Provide the (X, Y) coordinate of the cell's center where the given text is located.  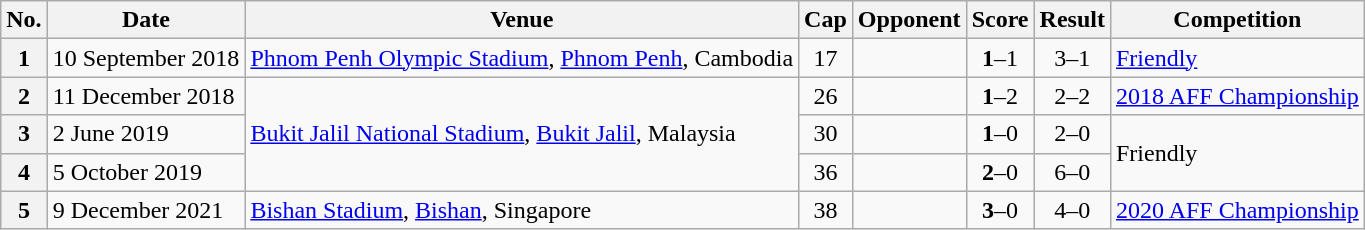
9 December 2021 (146, 210)
4 (24, 172)
Phnom Penh Olympic Stadium, Phnom Penh, Cambodia (522, 58)
26 (826, 96)
6–0 (1072, 172)
Venue (522, 20)
2018 AFF Championship (1237, 96)
2 (24, 96)
Bishan Stadium, Bishan, Singapore (522, 210)
5 (24, 210)
Score (1000, 20)
5 October 2019 (146, 172)
2 June 2019 (146, 134)
36 (826, 172)
2–2 (1072, 96)
10 September 2018 (146, 58)
1–1 (1000, 58)
11 December 2018 (146, 96)
Competition (1237, 20)
Bukit Jalil National Stadium, Bukit Jalil, Malaysia (522, 134)
Opponent (909, 20)
1–0 (1000, 134)
4–0 (1072, 210)
17 (826, 58)
1 (24, 58)
Cap (826, 20)
3–0 (1000, 210)
38 (826, 210)
No. (24, 20)
Result (1072, 20)
2020 AFF Championship (1237, 210)
1–2 (1000, 96)
Date (146, 20)
3–1 (1072, 58)
30 (826, 134)
3 (24, 134)
